Extract the (x, y) coordinate from the center of the cell holding the provided text.  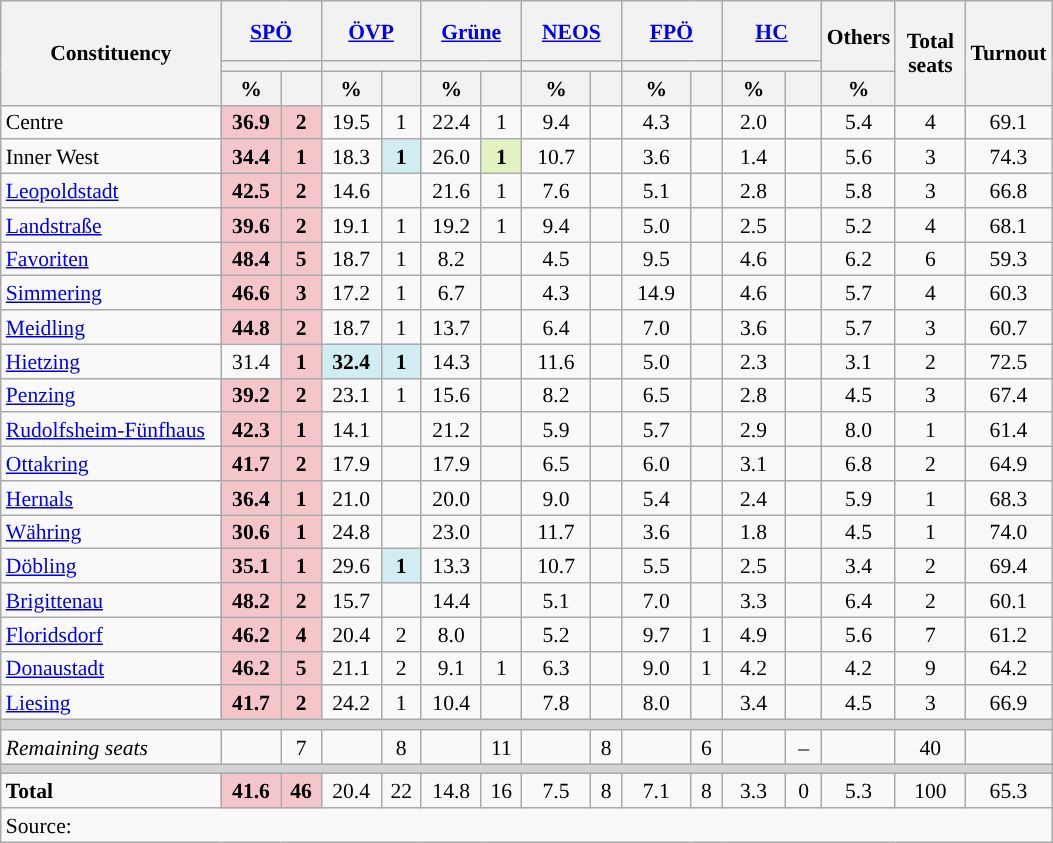
64.2 (1008, 668)
14.6 (351, 191)
5.3 (859, 791)
60.1 (1008, 600)
Simmering (111, 293)
Source: (526, 825)
Donaustadt (111, 668)
17.2 (351, 293)
21.6 (451, 191)
11 (501, 747)
66.9 (1008, 703)
46.6 (251, 293)
Totalseats (930, 53)
Ottakring (111, 464)
21.0 (351, 498)
19.5 (351, 122)
24.2 (351, 703)
2.9 (754, 430)
6.3 (556, 668)
30.6 (251, 532)
Leopoldstadt (111, 191)
64.9 (1008, 464)
21.1 (351, 668)
Total (111, 791)
Rudolfsheim-Fünfhaus (111, 430)
20.0 (451, 498)
FPÖ (671, 31)
SPÖ (271, 31)
– (804, 747)
1.8 (754, 532)
7.5 (556, 791)
59.3 (1008, 259)
48.2 (251, 600)
21.2 (451, 430)
74.3 (1008, 157)
68.3 (1008, 498)
5.5 (656, 566)
Liesing (111, 703)
2.0 (754, 122)
13.7 (451, 327)
48.4 (251, 259)
61.4 (1008, 430)
72.5 (1008, 361)
Hernals (111, 498)
9.1 (451, 668)
9.7 (656, 634)
41.6 (251, 791)
23.0 (451, 532)
68.1 (1008, 225)
9 (930, 668)
15.7 (351, 600)
Meidling (111, 327)
100 (930, 791)
74.0 (1008, 532)
ÖVP (371, 31)
61.2 (1008, 634)
Remaining seats (111, 747)
36.9 (251, 122)
69.1 (1008, 122)
19.2 (451, 225)
24.8 (351, 532)
Turnout (1008, 53)
4.9 (754, 634)
31.4 (251, 361)
11.7 (556, 532)
7.6 (556, 191)
29.6 (351, 566)
9.5 (656, 259)
Hietzing (111, 361)
19.1 (351, 225)
Brigittenau (111, 600)
6.7 (451, 293)
6.2 (859, 259)
60.7 (1008, 327)
18.3 (351, 157)
10.4 (451, 703)
Floridsdorf (111, 634)
2.3 (754, 361)
35.1 (251, 566)
42.3 (251, 430)
14.1 (351, 430)
HC (772, 31)
Constituency (111, 53)
Penzing (111, 395)
32.4 (351, 361)
5.8 (859, 191)
40 (930, 747)
Grüne (471, 31)
Landstraße (111, 225)
11.6 (556, 361)
44.8 (251, 327)
14.4 (451, 600)
7.8 (556, 703)
Inner West (111, 157)
Favoriten (111, 259)
NEOS (571, 31)
39.6 (251, 225)
Währing (111, 532)
39.2 (251, 395)
15.6 (451, 395)
26.0 (451, 157)
14.9 (656, 293)
13.3 (451, 566)
42.5 (251, 191)
69.4 (1008, 566)
2.4 (754, 498)
36.4 (251, 498)
Centre (111, 122)
Döbling (111, 566)
34.4 (251, 157)
7.1 (656, 791)
66.8 (1008, 191)
60.3 (1008, 293)
16 (501, 791)
22 (401, 791)
6.0 (656, 464)
65.3 (1008, 791)
1.4 (754, 157)
Others (859, 36)
22.4 (451, 122)
0 (804, 791)
6.8 (859, 464)
46 (301, 791)
67.4 (1008, 395)
23.1 (351, 395)
14.3 (451, 361)
14.8 (451, 791)
